Determine the [X, Y] coordinate at the center of the cell enclosing the given text.  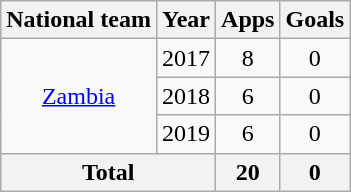
2018 [186, 96]
Zambia [79, 96]
Total [108, 172]
20 [248, 172]
Apps [248, 20]
2017 [186, 58]
Goals [315, 20]
Year [186, 20]
8 [248, 58]
National team [79, 20]
2019 [186, 134]
